Provide the [X, Y] coordinate of the cell's center where the given text is located.  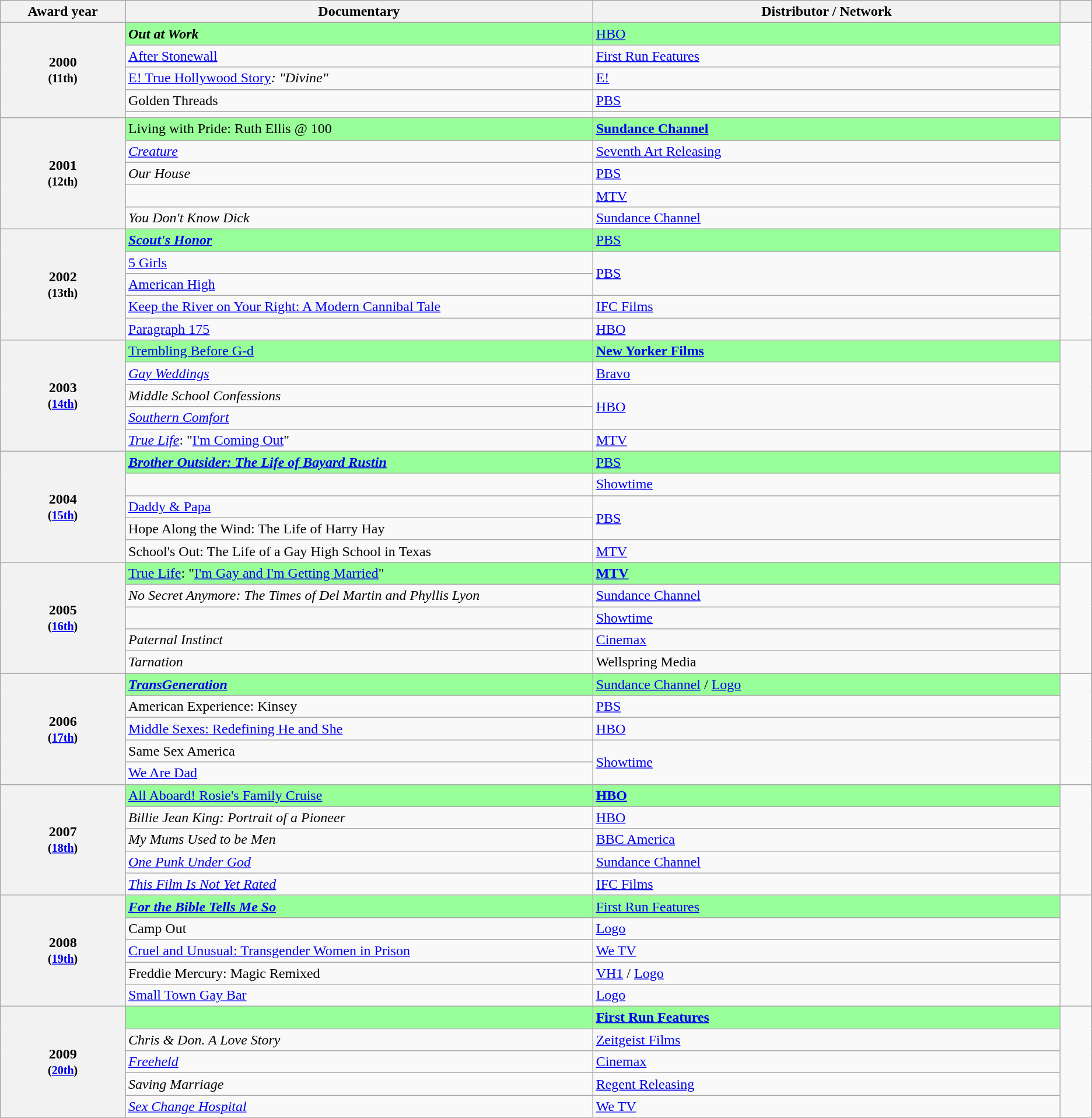
Scout's Honor [359, 240]
American High [359, 285]
Middle Sexes: Redefining He and She [359, 729]
Paragraph 175 [359, 329]
Seventh Art Releasing [827, 151]
E! [827, 78]
Living with Pride: Ruth Ellis @ 100 [359, 129]
Paternal Instinct [359, 640]
Bravo [827, 373]
Hope Along the Wind: The Life of Harry Hay [359, 529]
Chris & Don. A Love Story [359, 1040]
Freeheld [359, 1062]
We Are Dad [359, 773]
After Stonewall [359, 56]
Documentary [359, 12]
No Secret Anymore: The Times of Del Martin and Phyllis Lyon [359, 595]
2007(18th) [63, 840]
2001(12th) [63, 173]
One Punk Under God [359, 862]
Wellspring Media [827, 662]
Same Sex America [359, 751]
Camp Out [359, 928]
Trembling Before G-d [359, 351]
Gay Weddings [359, 373]
5 Girls [359, 262]
Middle School Confessions [359, 396]
Keep the River on Your Right: A Modern Cannibal Tale [359, 307]
This Film Is Not Yet Rated [359, 884]
Sundance Channel / Logo [827, 684]
Regent Releasing [827, 1084]
My Mums Used to be Men [359, 840]
Saving Marriage [359, 1084]
Zeitgeist Films [827, 1040]
Our House [359, 173]
Creature [359, 151]
Southern Comfort [359, 418]
Daddy & Papa [359, 506]
Brother Outsider: The Life of Bayard Rustin [359, 462]
Out at Work [359, 34]
For the Bible Tells Me So [359, 906]
Sex Change Hospital [359, 1106]
VH1 / Logo [827, 973]
2004(15th) [63, 506]
2006(17th) [63, 729]
TransGeneration [359, 684]
2000(11th) [63, 70]
2002(13th) [63, 284]
New Yorker Films [827, 351]
2003(14th) [63, 396]
BBC America [827, 840]
You Don't Know Dick [359, 218]
2008(19th) [63, 951]
E! True Hollywood Story: "Divine" [359, 78]
Small Town Gay Bar [359, 995]
2005(16th) [63, 617]
Tarnation [359, 662]
Distributor / Network [827, 12]
Freddie Mercury: Magic Remixed [359, 973]
Billie Jean King: Portrait of a Pioneer [359, 817]
Cruel and Unusual: Transgender Women in Prison [359, 951]
Golden Threads [359, 100]
True Life: "I'm Coming Out" [359, 440]
All Aboard! Rosie's Family Cruise [359, 795]
True Life: "I'm Gay and I'm Getting Married" [359, 573]
American Experience: Kinsey [359, 707]
Award year [63, 12]
2009(20th) [63, 1062]
School's Out: The Life of a Gay High School in Texas [359, 551]
